Determine the [X, Y] coordinate at the center of the cell enclosing the given text.  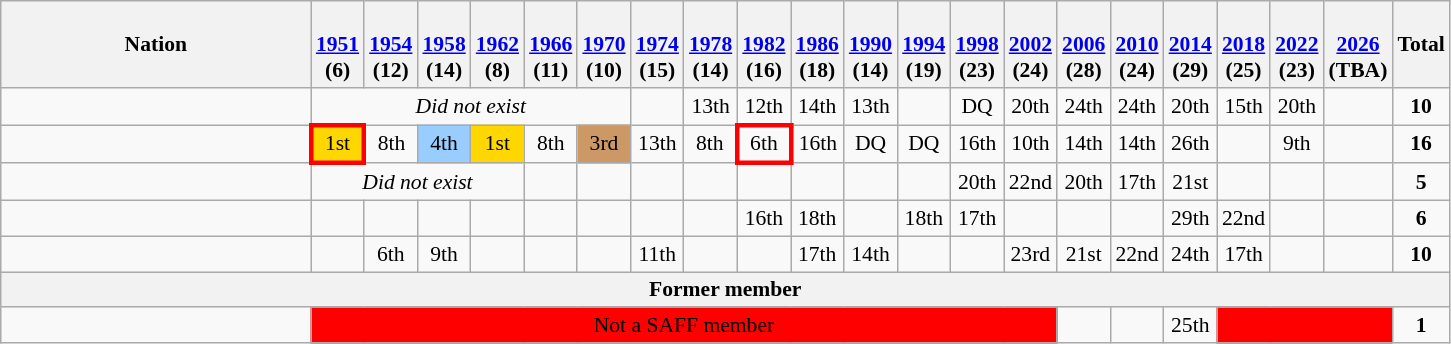
26th [1190, 144]
Not a SAFF member [684, 326]
29th [1190, 219]
3rd [604, 144]
1998(23) [976, 44]
1951(6) [338, 44]
Total [1420, 44]
6 [1420, 219]
2006(28) [1084, 44]
2010(24) [1136, 44]
16 [1420, 144]
1982(16) [764, 44]
2022(23) [1296, 44]
Nation [156, 44]
1990(14) [870, 44]
23rd [1030, 254]
1978(14) [710, 44]
1954(12) [390, 44]
10th [1030, 144]
1974(15) [658, 44]
1970(10) [604, 44]
11th [658, 254]
2014(29) [1190, 44]
Former member [726, 290]
4th [444, 144]
1958(14) [444, 44]
2026(TBA) [1358, 44]
1 [1420, 326]
12th [764, 106]
1962(8) [498, 44]
5 [1420, 182]
1966(11) [550, 44]
2018(25) [1244, 44]
25th [1190, 326]
1986(18) [818, 44]
15th [1244, 106]
2002(24) [1030, 44]
1994(19) [924, 44]
